Detect which cell encompasses the target text, then output its [X, Y] center coordinate. 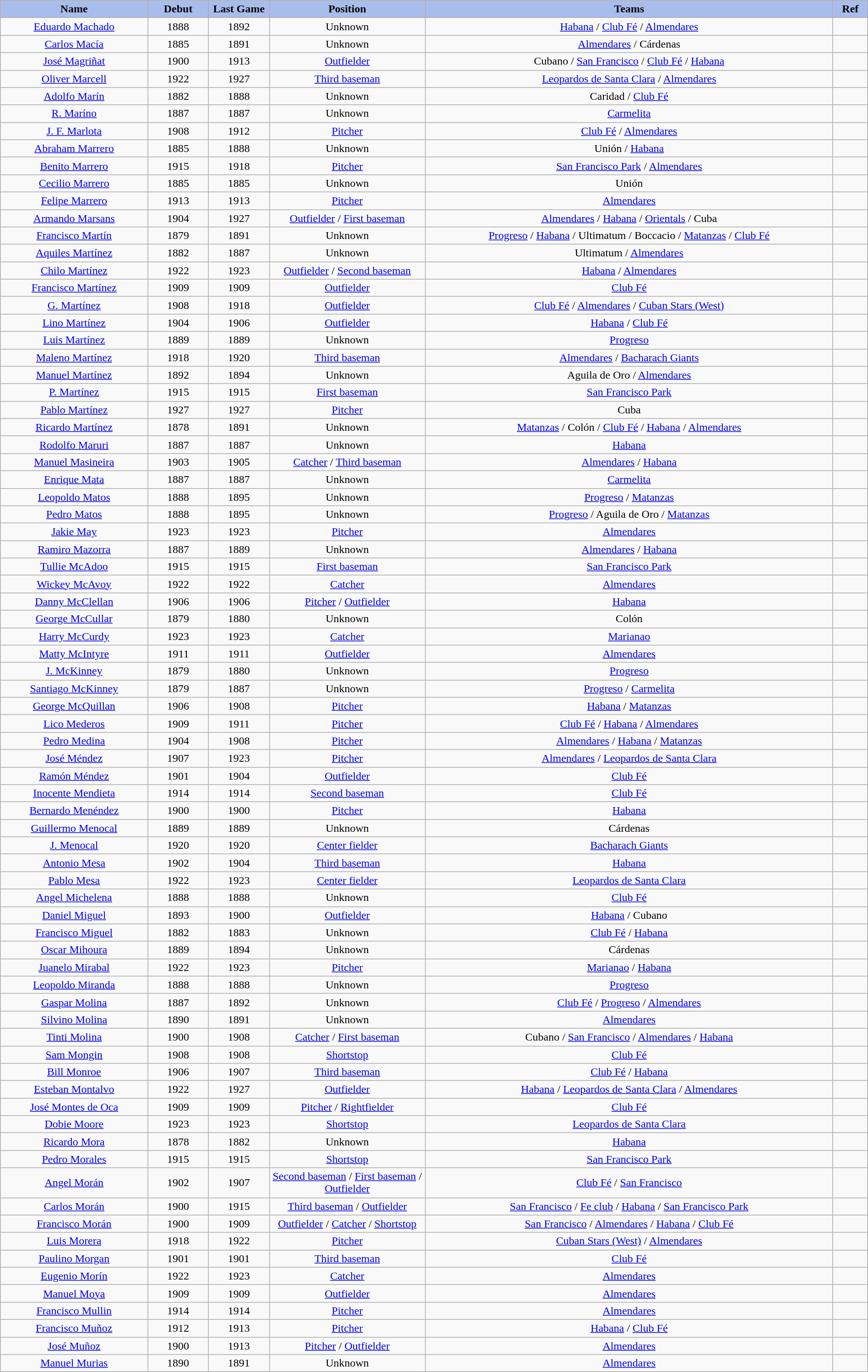
1903 [179, 462]
Matanzas / Colón / Club Fé / Habana / Almendares [629, 427]
Club Fé / Habana / Almendares [629, 723]
Lico Mederos [74, 723]
Maleno Martínez [74, 358]
Club Fé / San Francisco [629, 1183]
Catcher / Third baseman [347, 462]
Chilo Martínez [74, 271]
Ramiro Mazorra [74, 549]
Juanelo Mirabal [74, 967]
Almendares / Habana / Matanzas [629, 741]
1893 [179, 915]
Santiago McKinney [74, 689]
Bacharach Giants [629, 846]
Adolfo Marín [74, 96]
Francisco Miguel [74, 933]
Lino Martínez [74, 323]
Almendares / Cárdenas [629, 44]
Pedro Morales [74, 1159]
Manuel Moya [74, 1293]
Francisco Mullin [74, 1311]
Teams [629, 9]
Leopoldo Matos [74, 497]
Habana / Cubano [629, 915]
San Francisco Park / Almendares [629, 166]
Inocente Mendieta [74, 793]
Cubano / San Francisco / Club Fé / Habana [629, 61]
J. F. Marlota [74, 131]
R. Maríno [74, 114]
Ref [850, 9]
Cuban Stars (West) / Almendares [629, 1241]
Caridad / Club Fé [629, 96]
Aquiles Martínez [74, 253]
Francisco Martínez [74, 288]
Wickey McAvoy [74, 584]
Cuba [629, 410]
George McQuillan [74, 706]
Paulino Morgan [74, 1258]
P. Martínez [74, 392]
Oliver Marcell [74, 79]
Club Fé / Almendares [629, 131]
José Muñoz [74, 1345]
Luis Martínez [74, 340]
Oscar Mihoura [74, 950]
Ramón Méndez [74, 776]
Outfielder / Catcher / Shortstop [347, 1224]
G. Martínez [74, 305]
Luis Morera [74, 1241]
Pablo Mesa [74, 880]
Eduardo Machado [74, 27]
Habana / Matanzas [629, 706]
J. McKinney [74, 671]
Manuel Murias [74, 1363]
Marianao / Habana [629, 967]
Marianao [629, 636]
Colón [629, 619]
Ricardo Mora [74, 1142]
Francisco Morán [74, 1224]
Daniel Miguel [74, 915]
Carlos Morán [74, 1206]
Pitcher / Rightfielder [347, 1107]
Carlos Macía [74, 44]
Club Fé / Almendares / Cuban Stars (West) [629, 305]
Aguila de Oro / Almendares [629, 375]
Progreso / Matanzas [629, 497]
José Méndez [74, 758]
Habana / Club Fé / Almendares [629, 27]
Almendares / Habana / Orientals / Cuba [629, 218]
Benito Marrero [74, 166]
Pedro Medina [74, 741]
Position [347, 9]
San Francisco / Fe club / Habana / San Francisco Park [629, 1206]
José Montes de Oca [74, 1107]
Rodolfo Maruri [74, 445]
Cubano / San Francisco / Almendares / Habana [629, 1037]
Last Game [239, 9]
Almendares / Leopardos de Santa Clara [629, 758]
Club Fé / Progreso / Almendares [629, 1002]
Antonio Mesa [74, 863]
Unión [629, 183]
Francisco Martín [74, 236]
Second baseman [347, 793]
Outfielder / First baseman [347, 218]
Enrique Mata [74, 479]
Leopoldo Miranda [74, 985]
Guillermo Menocal [74, 828]
Pedro Matos [74, 515]
Francisco Muñoz [74, 1328]
Manuel Masineira [74, 462]
Tinti Molina [74, 1037]
Dobie Moore [74, 1124]
Outfielder / Second baseman [347, 271]
Eugenio Morín [74, 1276]
Gaspar Molina [74, 1002]
Ricardo Martínez [74, 427]
Esteban Montalvo [74, 1090]
Progreso / Aguila de Oro / Matanzas [629, 515]
J. Menocal [74, 846]
Progreso / Carmelita [629, 689]
Bill Monroe [74, 1072]
Pablo Martínez [74, 410]
Sam Mongin [74, 1054]
Debut [179, 9]
Angel Morán [74, 1183]
Third baseman / Outfielder [347, 1206]
Harry McCurdy [74, 636]
San Francisco / Almendares / Habana / Club Fé [629, 1224]
Danny McClellan [74, 602]
George McCullar [74, 619]
Leopardos de Santa Clara / Almendares [629, 79]
Angel Michelena [74, 898]
Almendares / Bacharach Giants [629, 358]
Silvino Molina [74, 1020]
Second baseman / First baseman / Outfielder [347, 1183]
Manuel Martínez [74, 375]
Ultimatum / Almendares [629, 253]
Abraham Marrero [74, 148]
1883 [239, 933]
Cecilio Marrero [74, 183]
Habana / Leopardos de Santa Clara / Almendares [629, 1090]
Matty McIntyre [74, 654]
Habana / Almendares [629, 271]
Catcher / First baseman [347, 1037]
1905 [239, 462]
Unión / Habana [629, 148]
Felipe Marrero [74, 201]
Name [74, 9]
Bernardo Menéndez [74, 811]
Armando Marsans [74, 218]
Jakie May [74, 532]
José Magriñat [74, 61]
Tullie McAdoo [74, 567]
Progreso / Habana / Ultimatum / Boccacio / Matanzas / Club Fé [629, 236]
